Output the [x, y] coordinate of the center of the cell containing the given text.  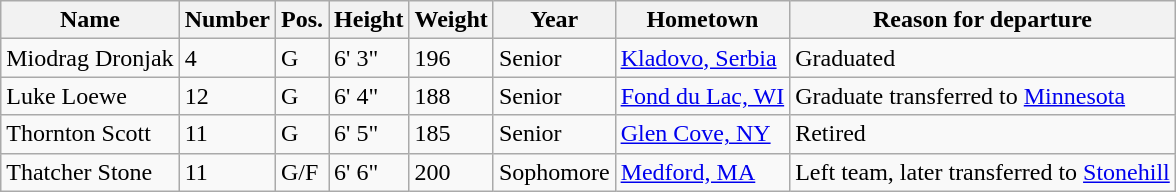
200 [451, 172]
4 [227, 58]
Hometown [702, 20]
6' 3" [369, 58]
6' 6" [369, 172]
Thatcher Stone [90, 172]
Medford, MA [702, 172]
Fond du Lac, WI [702, 96]
Retired [983, 134]
Luke Loewe [90, 96]
Kladovo, Serbia [702, 58]
Thornton Scott [90, 134]
6' 4" [369, 96]
Graduate transferred to Minnesota [983, 96]
Number [227, 20]
Glen Cove, NY [702, 134]
Pos. [302, 20]
Reason for departure [983, 20]
Sophomore [554, 172]
Year [554, 20]
185 [451, 134]
Height [369, 20]
Left team, later transferred to Stonehill [983, 172]
Name [90, 20]
6' 5" [369, 134]
Miodrag Dronjak [90, 58]
188 [451, 96]
Graduated [983, 58]
Weight [451, 20]
G/F [302, 172]
196 [451, 58]
12 [227, 96]
